From the cell containing the given text, extract its center point as [x, y] coordinate. 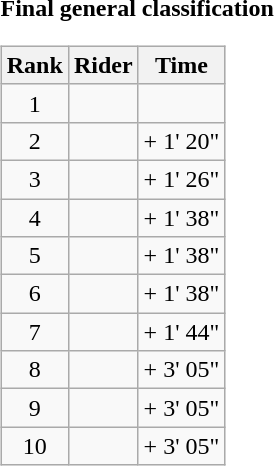
Rider [103, 65]
7 [34, 332]
10 [34, 446]
3 [34, 179]
8 [34, 370]
+ 1' 26" [182, 179]
4 [34, 217]
Rank [34, 65]
9 [34, 408]
+ 1' 44" [182, 332]
5 [34, 256]
1 [34, 103]
6 [34, 294]
Time [182, 65]
+ 1' 20" [182, 141]
2 [34, 141]
